From the cell containing the given text, extract its center point as [x, y] coordinate. 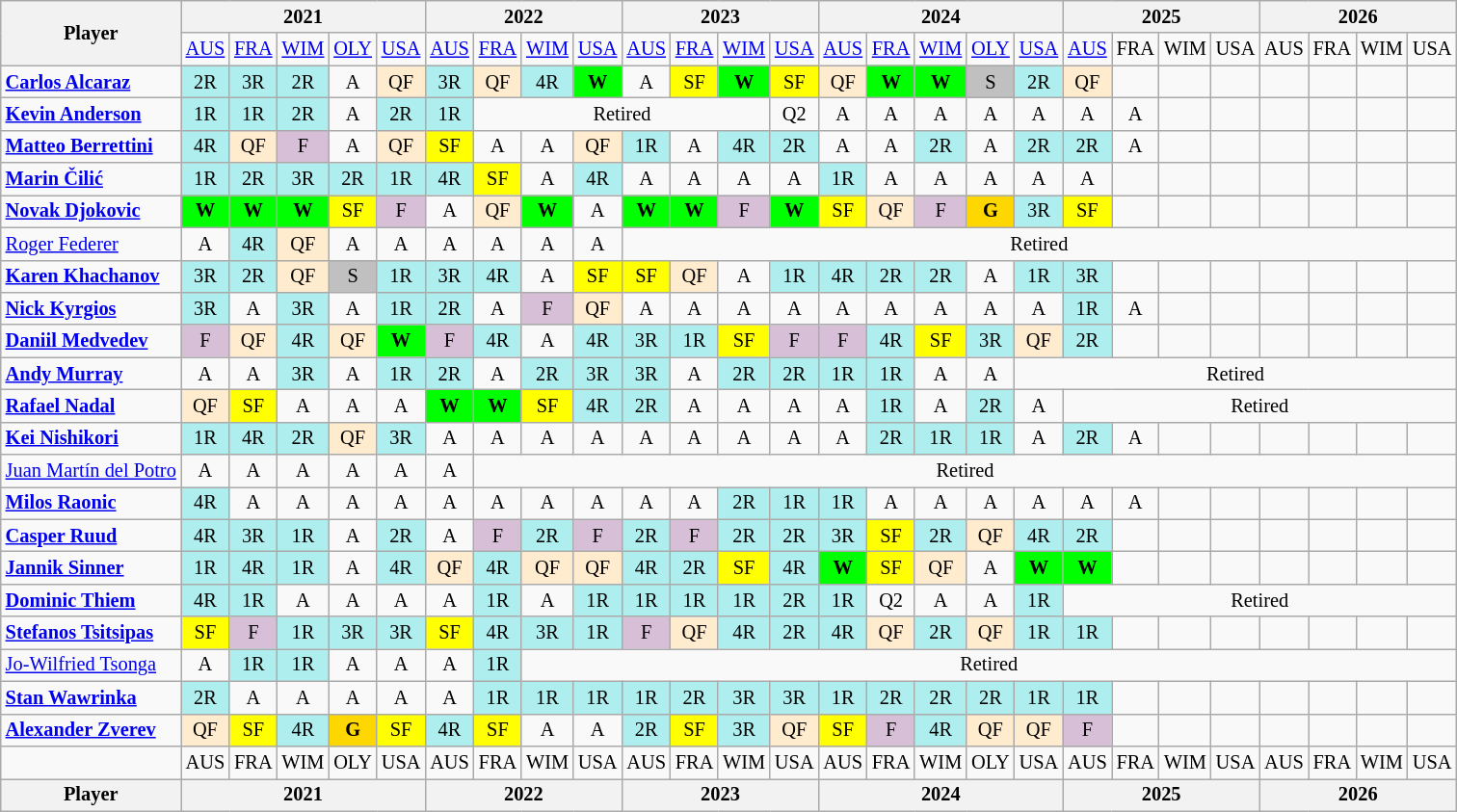
Marin Čilić [91, 179]
Kevin Anderson [91, 114]
Alexander Zverev [91, 730]
Jannik Sinner [91, 567]
Matteo Berrettini [91, 146]
Milos Raonic [91, 503]
Rafael Nadal [91, 406]
Roger Federer [91, 244]
Juan Martín del Potro [91, 471]
Daniil Medvedev [91, 341]
Stan Wawrinka [91, 697]
Kei Nishikori [91, 438]
Carlos Alcaraz [91, 82]
Jo-Wilfried Tsonga [91, 665]
Nick Kyrgios [91, 308]
Casper Ruud [91, 536]
Karen Khachanov [91, 276]
Stefanos Tsitsipas [91, 633]
Dominic Thiem [91, 600]
Andy Murray [91, 374]
Novak Djokovic [91, 211]
